Extract the (X, Y) coordinate from the center of the cell holding the provided text.  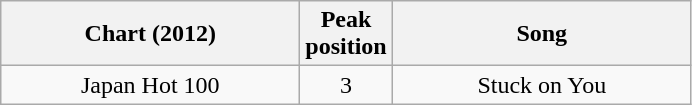
Peakposition (346, 34)
Chart (2012) (150, 34)
Song (542, 34)
Japan Hot 100 (150, 85)
Stuck on You (542, 85)
3 (346, 85)
